Pinpoint the cell where the given text exists, returning its (x, y) midpoint coordinate. 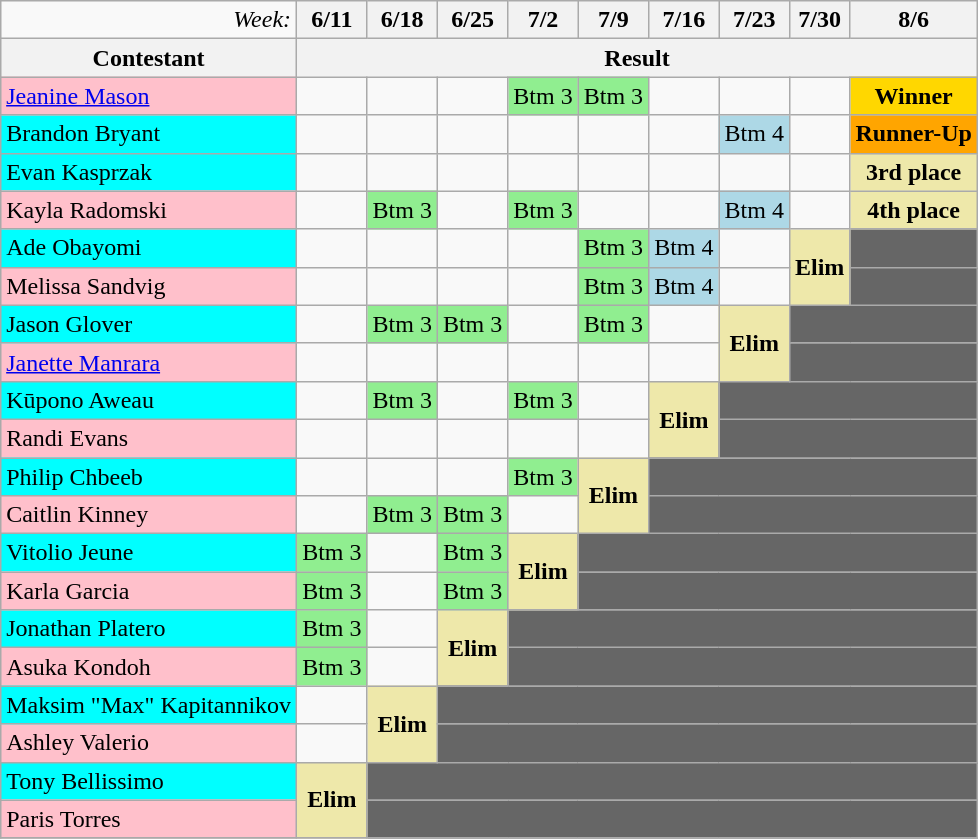
7/2 (543, 20)
7/16 (684, 20)
Week: (149, 20)
Janette Manrara (149, 362)
Vitolio Jeune (149, 553)
7/9 (613, 20)
7/23 (754, 20)
Evan Kasprzak (149, 172)
Melissa Sandvig (149, 286)
3rd place (914, 172)
Asuka Kondoh (149, 667)
Jonathan Platero (149, 629)
8/6 (914, 20)
Ashley Valerio (149, 743)
4th place (914, 210)
Contestant (149, 58)
Ade Obayomi (149, 248)
Jason Glover (149, 324)
6/11 (332, 20)
Result (638, 58)
Caitlin Kinney (149, 515)
Jeanine Mason (149, 96)
Kūpono Aweau (149, 400)
Winner (914, 96)
6/25 (472, 20)
Tony Bellissimo (149, 781)
Randi Evans (149, 438)
Maksim "Max" Kapitannikov (149, 705)
Paris Torres (149, 819)
Brandon Bryant (149, 134)
Karla Garcia (149, 591)
Kayla Radomski (149, 210)
Runner-Up (914, 134)
Philip Chbeeb (149, 477)
7/30 (819, 20)
6/18 (402, 20)
